Find where the given text appears and provide that cell's center as [x, y] coordinate. 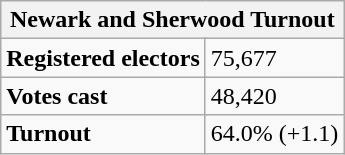
Turnout [104, 134]
64.0% (+1.1) [274, 134]
48,420 [274, 96]
Votes cast [104, 96]
75,677 [274, 58]
Registered electors [104, 58]
Newark and Sherwood Turnout [172, 20]
